Capture the cell that displays the provided text and extract its (X, Y) central coordinate. 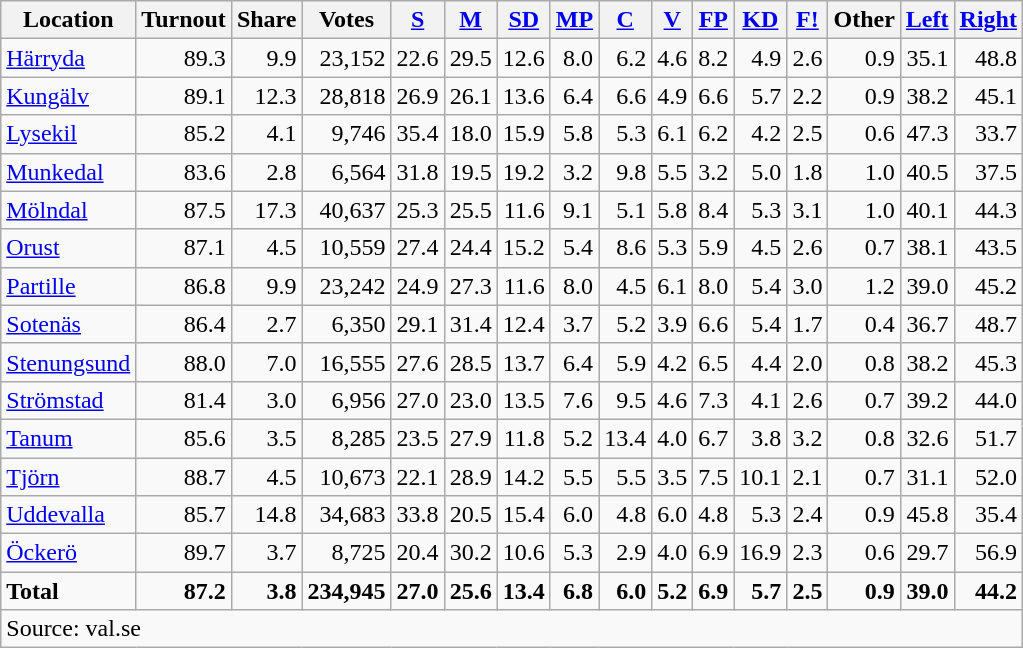
Source: val.se (512, 629)
15.2 (524, 248)
Sotenäs (68, 324)
47.3 (927, 134)
12.3 (266, 96)
2.7 (266, 324)
48.7 (988, 324)
MP (574, 20)
2.1 (808, 477)
7.6 (574, 400)
24.4 (470, 248)
33.8 (418, 515)
87.2 (184, 591)
Munkedal (68, 172)
43.5 (988, 248)
6.7 (714, 438)
26.1 (470, 96)
26.9 (418, 96)
35.1 (927, 58)
2.3 (808, 553)
9.1 (574, 210)
88.7 (184, 477)
87.1 (184, 248)
V (672, 20)
KD (760, 20)
22.1 (418, 477)
25.3 (418, 210)
Other (864, 20)
13.7 (524, 362)
83.6 (184, 172)
9,746 (346, 134)
86.4 (184, 324)
37.5 (988, 172)
23,242 (346, 286)
16,555 (346, 362)
F! (808, 20)
4.4 (760, 362)
0.4 (864, 324)
Uddevalla (68, 515)
Votes (346, 20)
31.4 (470, 324)
15.9 (524, 134)
40.1 (927, 210)
5.0 (760, 172)
88.0 (184, 362)
Left (927, 20)
C (626, 20)
15.4 (524, 515)
Stenungsund (68, 362)
2.8 (266, 172)
2.2 (808, 96)
20.4 (418, 553)
25.6 (470, 591)
44.0 (988, 400)
Share (266, 20)
32.6 (927, 438)
23,152 (346, 58)
44.3 (988, 210)
87.5 (184, 210)
85.7 (184, 515)
12.4 (524, 324)
Öckerö (68, 553)
23.0 (470, 400)
31.1 (927, 477)
28,818 (346, 96)
27.3 (470, 286)
3.9 (672, 324)
Tjörn (68, 477)
10,559 (346, 248)
36.7 (927, 324)
85.6 (184, 438)
S (418, 20)
40,637 (346, 210)
1.8 (808, 172)
29.7 (927, 553)
9.5 (626, 400)
89.7 (184, 553)
8,285 (346, 438)
28.9 (470, 477)
25.5 (470, 210)
39.2 (927, 400)
28.5 (470, 362)
8.2 (714, 58)
10.6 (524, 553)
24.9 (418, 286)
14.2 (524, 477)
M (470, 20)
Härryda (68, 58)
33.7 (988, 134)
44.2 (988, 591)
14.8 (266, 515)
13.6 (524, 96)
18.0 (470, 134)
Kungälv (68, 96)
45.8 (927, 515)
56.9 (988, 553)
30.2 (470, 553)
86.8 (184, 286)
Right (988, 20)
11.8 (524, 438)
2.4 (808, 515)
SD (524, 20)
7.0 (266, 362)
31.8 (418, 172)
1.7 (808, 324)
27.4 (418, 248)
6,956 (346, 400)
45.3 (988, 362)
3.1 (808, 210)
10,673 (346, 477)
89.3 (184, 58)
22.6 (418, 58)
7.5 (714, 477)
16.9 (760, 553)
48.8 (988, 58)
85.2 (184, 134)
7.3 (714, 400)
Orust (68, 248)
45.2 (988, 286)
8,725 (346, 553)
12.6 (524, 58)
Partille (68, 286)
10.1 (760, 477)
17.3 (266, 210)
Turnout (184, 20)
20.5 (470, 515)
27.6 (418, 362)
40.5 (927, 172)
Total (68, 591)
2.9 (626, 553)
2.0 (808, 362)
6,350 (346, 324)
51.7 (988, 438)
29.5 (470, 58)
Lysekil (68, 134)
13.5 (524, 400)
Strömstad (68, 400)
FP (714, 20)
81.4 (184, 400)
89.1 (184, 96)
23.5 (418, 438)
19.2 (524, 172)
1.2 (864, 286)
Location (68, 20)
9.8 (626, 172)
234,945 (346, 591)
34,683 (346, 515)
38.1 (927, 248)
52.0 (988, 477)
6.8 (574, 591)
5.1 (626, 210)
Tanum (68, 438)
8.6 (626, 248)
Mölndal (68, 210)
27.9 (470, 438)
8.4 (714, 210)
29.1 (418, 324)
45.1 (988, 96)
6.5 (714, 362)
6,564 (346, 172)
19.5 (470, 172)
